Extract the (x, y) coordinate from the center of the cell holding the provided text.  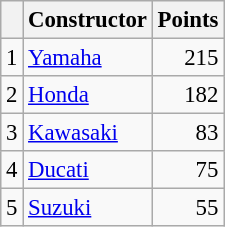
215 (188, 58)
83 (188, 133)
Constructor (88, 20)
75 (188, 170)
Suzuki (88, 208)
Honda (88, 95)
Ducati (88, 170)
2 (12, 95)
3 (12, 133)
182 (188, 95)
55 (188, 208)
Yamaha (88, 58)
Kawasaki (88, 133)
4 (12, 170)
1 (12, 58)
Points (188, 20)
5 (12, 208)
